Identify which cell holds the provided text, then report its (X, Y) central coordinate. 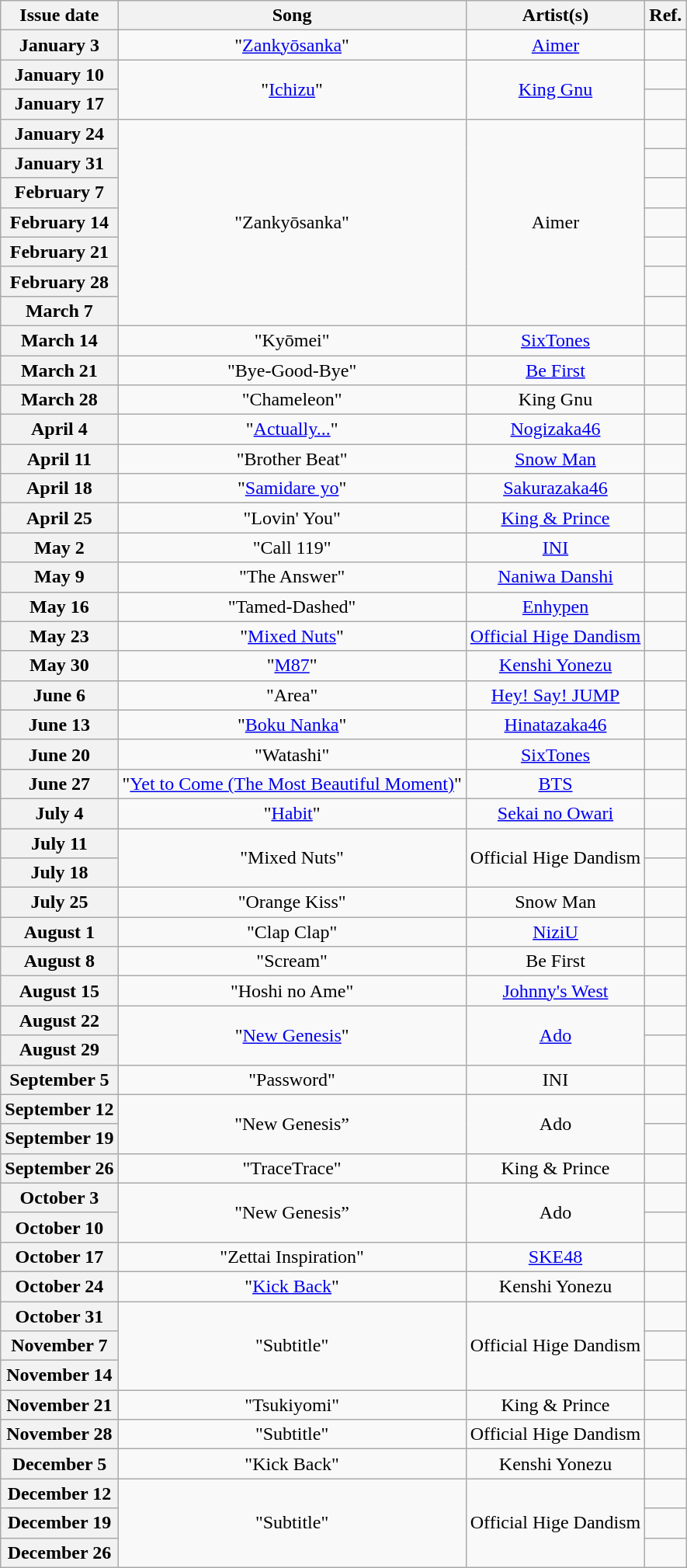
Hinatazaka46 (556, 725)
"Area" (292, 695)
Sekai no Owari (556, 813)
June 20 (59, 754)
"Bye-Good-Bye" (292, 370)
February 28 (59, 281)
August 29 (59, 1050)
"Yet to Come (The Most Beautiful Moment)" (292, 784)
Nogizaka46 (556, 429)
May 2 (59, 548)
May 16 (59, 607)
June 13 (59, 725)
"Chameleon" (292, 400)
September 12 (59, 1109)
January 24 (59, 134)
"TraceTrace" (292, 1168)
Johnny's West (556, 991)
July 4 (59, 813)
"Password" (292, 1080)
Song (292, 16)
BTS (556, 784)
December 26 (59, 1552)
October 10 (59, 1227)
November 7 (59, 1346)
"Zettai Inspiration" (292, 1257)
"Brother Beat" (292, 459)
Hey! Say! JUMP (556, 695)
"Clap Clap" (292, 932)
February 14 (59, 222)
November 14 (59, 1375)
October 24 (59, 1286)
March 21 (59, 370)
October 17 (59, 1257)
July 25 (59, 902)
"Lovin' You" (292, 518)
February 7 (59, 193)
April 25 (59, 518)
August 15 (59, 991)
March 7 (59, 311)
"Call 119" (292, 548)
May 30 (59, 666)
"Tamed-Dashed" (292, 607)
June 6 (59, 695)
May 23 (59, 636)
November 21 (59, 1405)
July 11 (59, 843)
December 5 (59, 1464)
"Habit" (292, 813)
"Ichizu" (292, 89)
"Watashi" (292, 754)
January 31 (59, 163)
"New Genesis" (292, 1035)
"Actually..." (292, 429)
"Scream" (292, 961)
March 14 (59, 340)
April 18 (59, 488)
August 22 (59, 1020)
"Tsukiyomi" (292, 1405)
July 18 (59, 873)
Sakurazaka46 (556, 488)
December 12 (59, 1493)
February 21 (59, 252)
October 31 (59, 1316)
April 11 (59, 459)
NiziU (556, 932)
May 9 (59, 577)
Artist(s) (556, 16)
June 27 (59, 784)
SKE48 (556, 1257)
September 26 (59, 1168)
"Hoshi no Ame" (292, 991)
Enhypen (556, 607)
September 5 (59, 1080)
"Samidare yo" (292, 488)
"Boku Nanka" (292, 725)
March 28 (59, 400)
April 4 (59, 429)
January 10 (59, 75)
November 28 (59, 1434)
September 19 (59, 1139)
August 1 (59, 932)
January 17 (59, 104)
January 3 (59, 45)
"Orange Kiss" (292, 902)
Ref. (666, 16)
Issue date (59, 16)
"The Answer" (292, 577)
Naniwa Danshi (556, 577)
October 3 (59, 1198)
"M87" (292, 666)
December 19 (59, 1523)
August 8 (59, 961)
"Kyōmei" (292, 340)
